Output the (X, Y) coordinate of the center of the cell containing the given text.  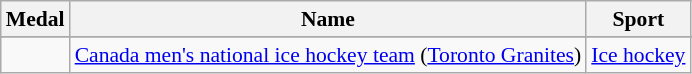
Medal (36, 19)
Ice hockey (638, 55)
Sport (638, 19)
Canada men's national ice hockey team (Toronto Granites) (328, 55)
Name (328, 19)
